Pinpoint the cell where the given text exists, returning its (x, y) midpoint coordinate. 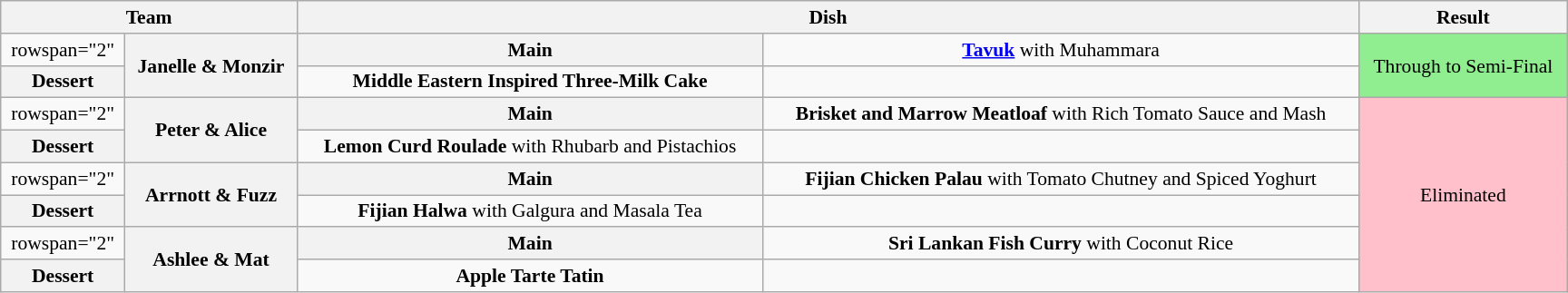
Lemon Curd Roulade with Rhubarb and Pistachios (530, 147)
Team (149, 17)
Through to Semi-Final (1463, 65)
Fijian Chicken Palau with Tomato Chutney and Spiced Yoghurt (1062, 179)
Dish (828, 17)
Middle Eastern Inspired Three-Milk Cake (530, 82)
Apple Tarte Tatin (530, 276)
Fijian Halwa with Galgura and Masala Tea (530, 211)
Brisket and Marrow Meatloaf with Rich Tomato Sauce and Mash (1062, 114)
Sri Lankan Fish Curry with Coconut Rice (1062, 244)
Janelle & Monzir (211, 65)
Ashlee & Mat (211, 259)
Tavuk with Muhammara (1062, 50)
Peter & Alice (211, 131)
Result (1463, 17)
Eliminated (1463, 195)
Arrnott & Fuzz (211, 194)
